Return [x, y] of the center of cell containing provided text 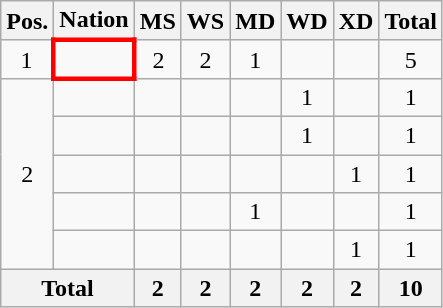
WD [307, 21]
Nation [94, 21]
MS [158, 21]
XD [356, 21]
MD [256, 21]
WS [205, 21]
Pos. [28, 21]
5 [411, 59]
10 [411, 288]
